Determine the [x, y] coordinate at the center of the cell enclosing the given text.  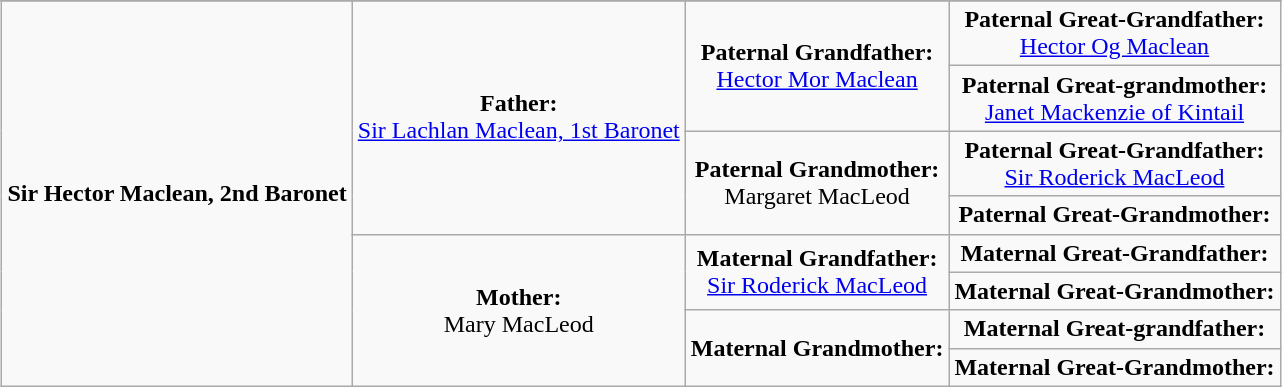
Paternal Great-Grandfather:Hector Og Maclean [1114, 34]
Paternal Great-Grandmother: [1114, 215]
Maternal Grandmother: [817, 348]
Mother:Mary MacLeod [518, 310]
Sir Hector Maclean, 2nd Baronet [177, 194]
Paternal Great-Grandfather:Sir Roderick MacLeod [1114, 164]
Paternal Great-grandmother:Janet Mackenzie of Kintail [1114, 98]
Maternal Great-Grandfather: [1114, 253]
Maternal Great-grandfather: [1114, 329]
Maternal Grandfather:Sir Roderick MacLeod [817, 272]
Father:Sir Lachlan Maclean, 1st Baronet [518, 118]
Paternal Grandfather:Hector Mor Maclean [817, 66]
Paternal Grandmother:Margaret MacLeod [817, 182]
